Scan for the cell matching the given text and deliver its [x, y] coordinate at center. 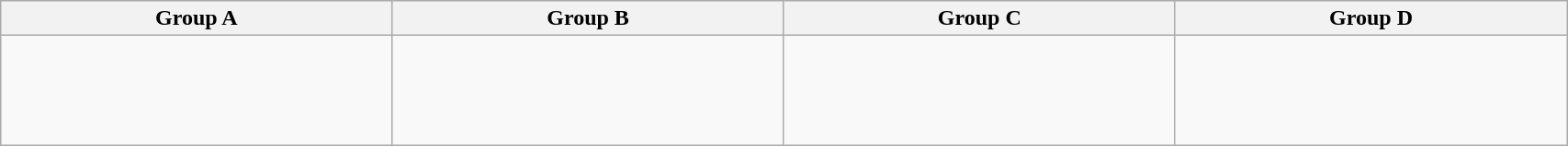
Group A [197, 18]
Group C [979, 18]
Group B [588, 18]
Group D [1371, 18]
